Find where the given text appears and provide that cell's center as (X, Y) coordinate. 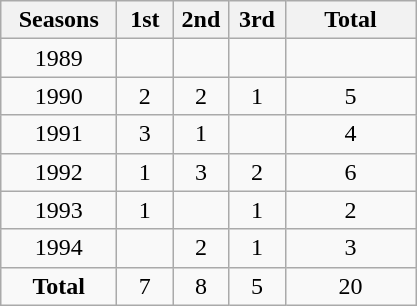
1992 (59, 172)
1st (145, 20)
1989 (59, 58)
4 (350, 134)
6 (350, 172)
2nd (201, 20)
1994 (59, 248)
3rd (257, 20)
Seasons (59, 20)
1990 (59, 96)
7 (145, 286)
1991 (59, 134)
1993 (59, 210)
8 (201, 286)
20 (350, 286)
